Detect which cell encompasses the target text, then output its (x, y) center coordinate. 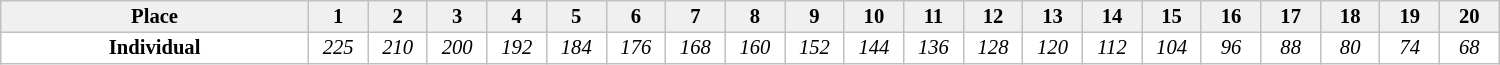
128 (993, 48)
1 (338, 16)
210 (398, 48)
13 (1053, 16)
88 (1291, 48)
16 (1231, 16)
200 (457, 48)
Individual (155, 48)
68 (1469, 48)
192 (517, 48)
176 (636, 48)
8 (755, 16)
9 (815, 16)
10 (874, 16)
136 (934, 48)
80 (1350, 48)
184 (576, 48)
6 (636, 16)
74 (1410, 48)
104 (1172, 48)
18 (1350, 16)
17 (1291, 16)
160 (755, 48)
5 (576, 16)
14 (1112, 16)
12 (993, 16)
152 (815, 48)
7 (696, 16)
4 (517, 16)
2 (398, 16)
Place (155, 16)
20 (1469, 16)
112 (1112, 48)
11 (934, 16)
144 (874, 48)
96 (1231, 48)
3 (457, 16)
168 (696, 48)
19 (1410, 16)
225 (338, 48)
120 (1053, 48)
15 (1172, 16)
